Extract the (X, Y) coordinate from the center of the cell holding the provided text.  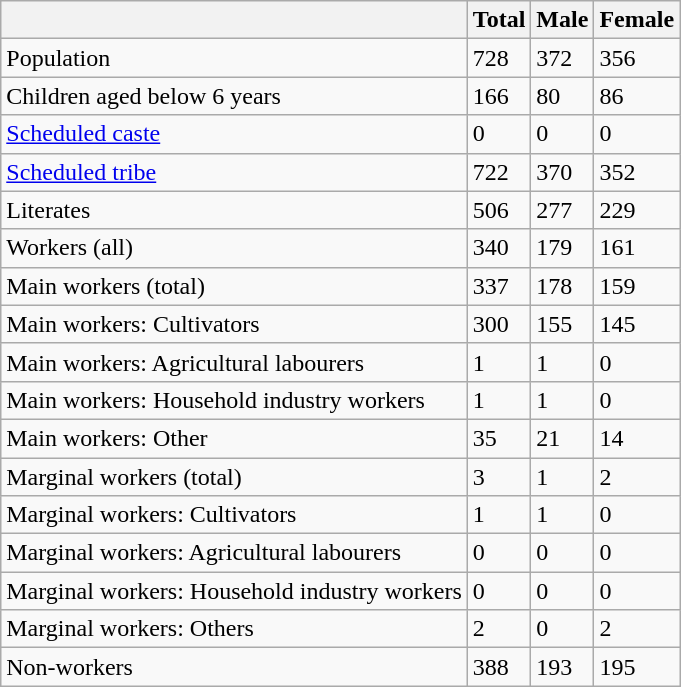
728 (499, 58)
155 (562, 324)
340 (499, 248)
356 (637, 58)
Marginal workers: Household industry workers (234, 591)
506 (499, 210)
372 (562, 58)
145 (637, 324)
Main workers: Household industry workers (234, 400)
229 (637, 210)
300 (499, 324)
Main workers: Other (234, 438)
Marginal workers (total) (234, 477)
Marginal workers: Others (234, 629)
193 (562, 667)
159 (637, 286)
178 (562, 286)
Female (637, 20)
Non-workers (234, 667)
Main workers (total) (234, 286)
Marginal workers: Agricultural labourers (234, 553)
370 (562, 172)
Scheduled caste (234, 134)
86 (637, 96)
Main workers: Agricultural labourers (234, 362)
Children aged below 6 years (234, 96)
14 (637, 438)
161 (637, 248)
337 (499, 286)
722 (499, 172)
Main workers: Cultivators (234, 324)
179 (562, 248)
Total (499, 20)
Scheduled tribe (234, 172)
80 (562, 96)
Workers (all) (234, 248)
166 (499, 96)
Population (234, 58)
Marginal workers: Cultivators (234, 515)
Literates (234, 210)
388 (499, 667)
3 (499, 477)
195 (637, 667)
21 (562, 438)
35 (499, 438)
Male (562, 20)
352 (637, 172)
277 (562, 210)
